Extract the [x, y] coordinate from the center of the cell holding the provided text.  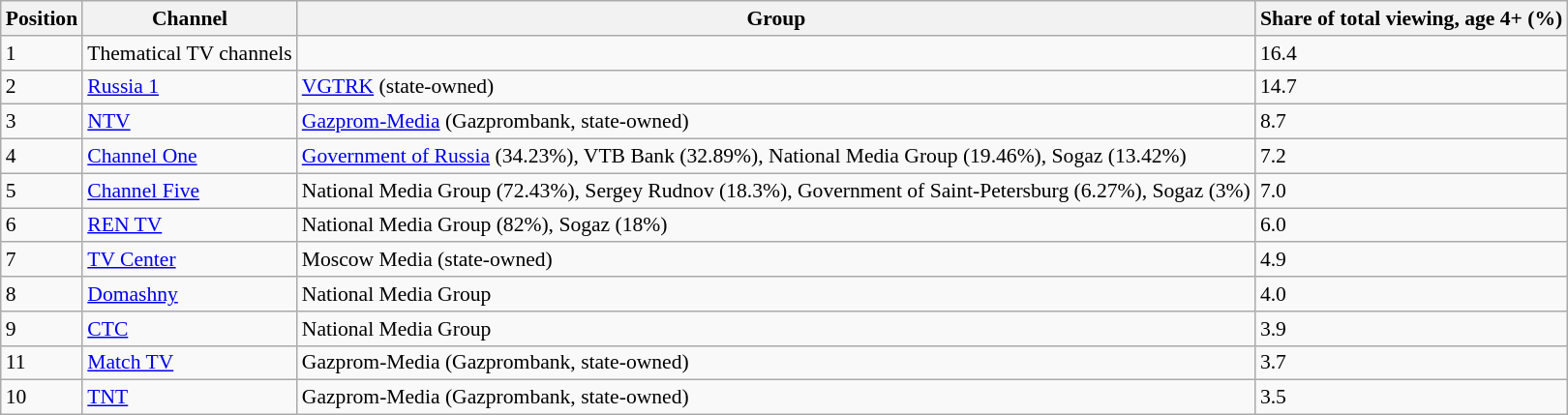
National Media Group (82%), Sogaz (18%) [776, 225]
4 [42, 157]
Position [42, 18]
8.7 [1411, 122]
4.0 [1411, 294]
9 [42, 329]
11 [42, 363]
16.4 [1411, 53]
8 [42, 294]
CTC [190, 329]
Match TV [190, 363]
Moscow Media (state-owned) [776, 260]
NTV [190, 122]
7.2 [1411, 157]
3.5 [1411, 398]
Group [776, 18]
National Media Group (72.43%), Sergey Rudnov (18.3%), Government of Saint-Petersburg (6.27%), Sogaz (3%) [776, 191]
Domashny [190, 294]
2 [42, 87]
VGTRK (state-owned) [776, 87]
7 [42, 260]
7.0 [1411, 191]
1 [42, 53]
10 [42, 398]
Share of total viewing, age 4+ (%) [1411, 18]
Channel Five [190, 191]
4.9 [1411, 260]
TV Center [190, 260]
6.0 [1411, 225]
REN TV [190, 225]
3.7 [1411, 363]
Channel [190, 18]
Thematical TV channels [190, 53]
Channel One [190, 157]
Russia 1 [190, 87]
3 [42, 122]
TNT [190, 398]
3.9 [1411, 329]
Government of Russia (34.23%), VTB Bank (32.89%), National Media Group (19.46%), Sogaz (13.42%) [776, 157]
14.7 [1411, 87]
5 [42, 191]
6 [42, 225]
